Identify which cell holds the provided text, then report its [x, y] central coordinate. 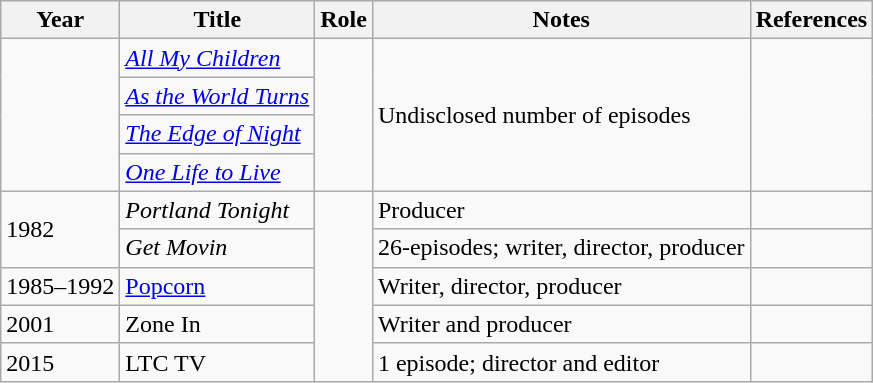
Writer and producer [561, 324]
Year [60, 20]
Portland Tonight [218, 210]
Popcorn [218, 286]
The Edge of Night [218, 134]
As the World Turns [218, 96]
2015 [60, 362]
References [812, 20]
Role [344, 20]
All My Children [218, 58]
2001 [60, 324]
Zone In [218, 324]
1 episode; director and editor [561, 362]
Undisclosed number of episodes [561, 115]
Writer, director, producer [561, 286]
Title [218, 20]
Get Movin [218, 248]
1985–1992 [60, 286]
LTC TV [218, 362]
26-episodes; writer, director, producer [561, 248]
Producer [561, 210]
One Life to Live [218, 172]
Notes [561, 20]
1982 [60, 229]
